Capture the cell that displays the provided text and extract its (x, y) central coordinate. 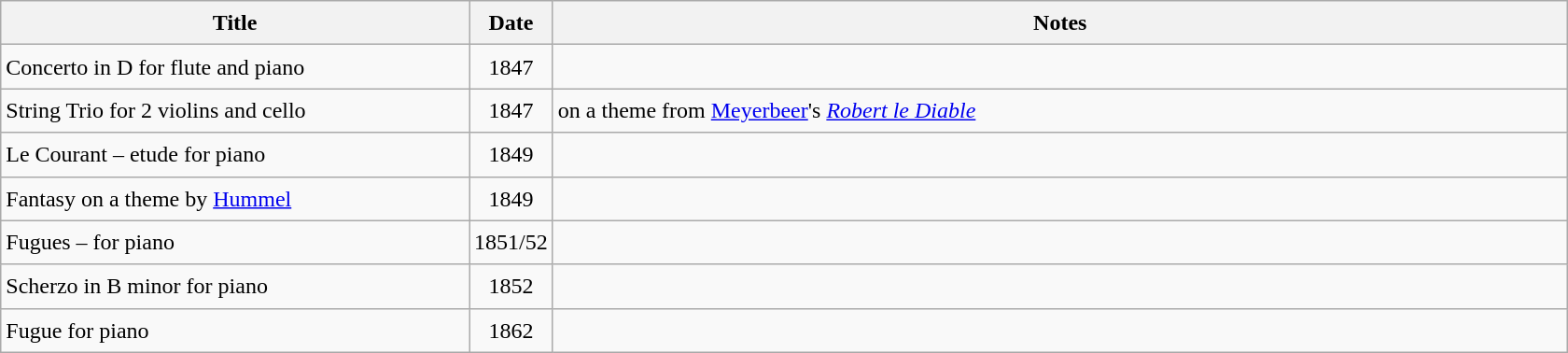
Le Courant – etude for piano (235, 155)
Notes (1060, 22)
Fantasy on a theme by Hummel (235, 198)
Scherzo in B minor for piano (235, 286)
on a theme from Meyerbeer's Robert le Diable (1060, 110)
String Trio for 2 violins and cello (235, 110)
1862 (511, 331)
Fugue for piano (235, 331)
1852 (511, 286)
Fugues – for piano (235, 243)
Concerto in D for flute and piano (235, 67)
1851/52 (511, 243)
Title (235, 22)
Date (511, 22)
